Pinpoint the cell where the given text exists, returning its (X, Y) midpoint coordinate. 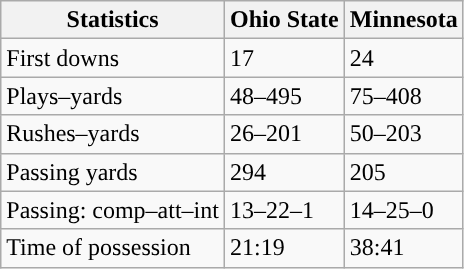
Minnesota (404, 20)
75–408 (404, 96)
24 (404, 58)
Passing: comp–att–int (113, 210)
Rushes–yards (113, 134)
First downs (113, 58)
Statistics (113, 20)
17 (284, 58)
38:41 (404, 248)
294 (284, 172)
Plays–yards (113, 96)
13–22–1 (284, 210)
Time of possession (113, 248)
205 (404, 172)
48–495 (284, 96)
26–201 (284, 134)
14–25–0 (404, 210)
Ohio State (284, 20)
Passing yards (113, 172)
21:19 (284, 248)
50–203 (404, 134)
